Detect which cell encompasses the target text, then output its (x, y) center coordinate. 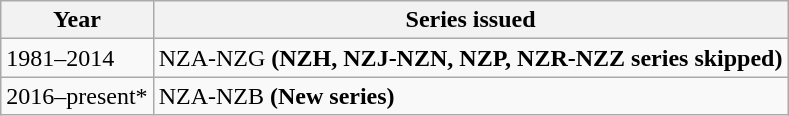
Series issued (470, 20)
NZA-NZB (New series) (470, 96)
2016–present* (77, 96)
NZA-NZG (NZH, NZJ-NZN, NZP, NZR-NZZ series skipped) (470, 58)
Year (77, 20)
1981–2014 (77, 58)
